Scan for the cell matching the given text and deliver its (x, y) coordinate at center. 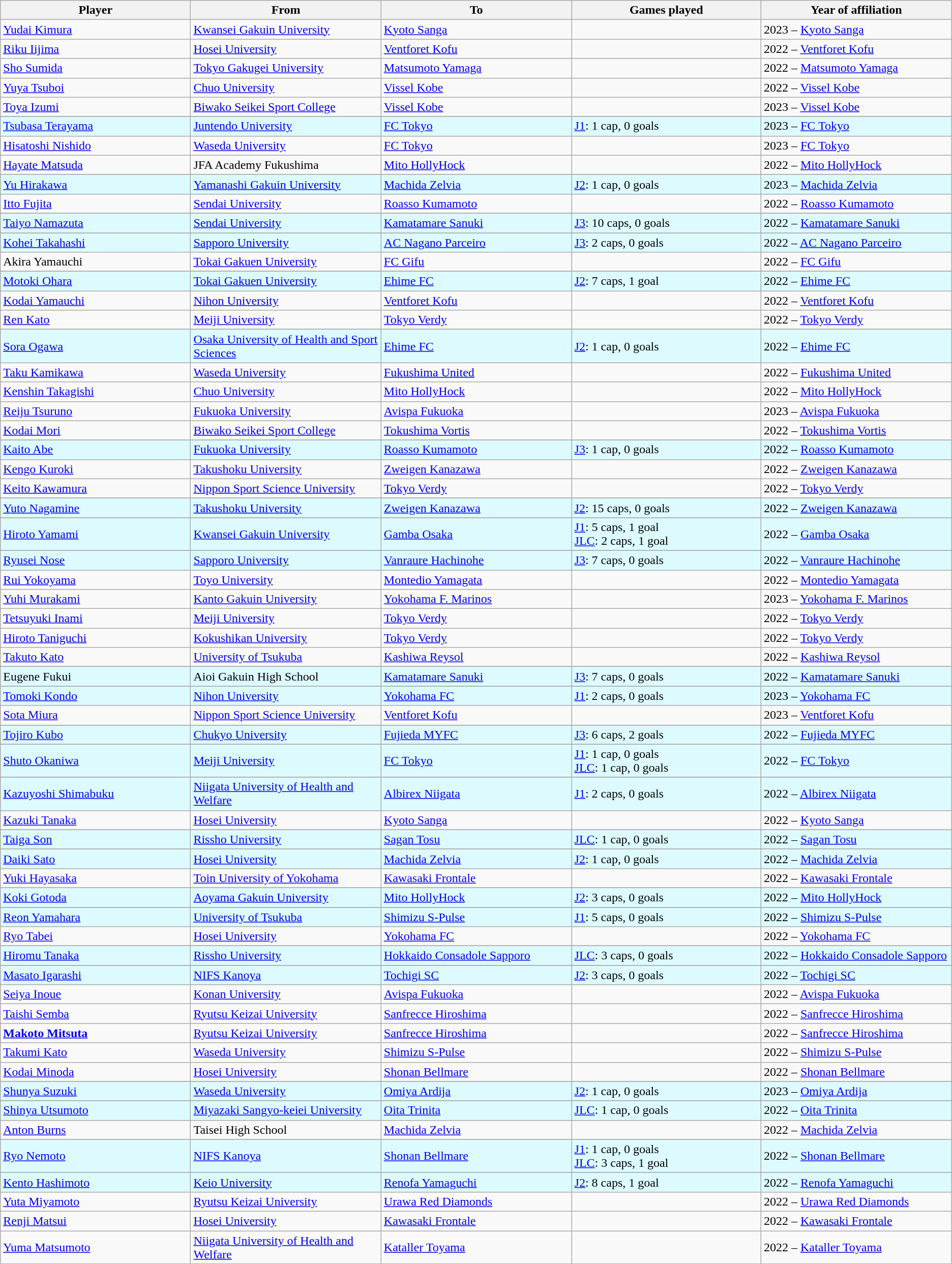
Taku Kamikawa (96, 372)
Tomoki Kondo (96, 696)
Yamanashi Gakuin University (286, 184)
2022 – Tokushima Vortis (856, 430)
Toyo University (286, 579)
Hokkaido Consadole Sapporo (476, 956)
Taiyo Namazuta (96, 223)
J1: 1 cap, 0 goals (666, 126)
Motoki Ohara (96, 281)
Kaito Abe (96, 450)
Hiroto Taniguchi (96, 638)
2022 – Renofa Yamaguchi (856, 1182)
Kento Hashimoto (96, 1182)
2022 – Tochigi SC (856, 975)
Vanraure Hachinohe (476, 560)
Tetsuyuki Inami (96, 619)
J3: 6 caps, 2 goals (666, 734)
Kokushikan University (286, 638)
Tojiro Kubo (96, 734)
Renji Matsui (96, 1221)
2023 – Vissel Kobe (856, 107)
Sota Miura (96, 715)
2022 – FC Gifu (856, 262)
Ryo Nemoto (96, 1156)
Sho Sumida (96, 68)
JFA Academy Fukushima (286, 165)
FC Gifu (476, 262)
2022 – Matsumoto Yamaga (856, 68)
Fukushima United (476, 372)
2022 – Montedio Yamagata (856, 579)
Taishi Semba (96, 1014)
JLC: 3 caps, 0 goals (666, 956)
2023 – Yokohama FC (856, 696)
Kohei Takahashi (96, 243)
2022 – AC Nagano Parceiro (856, 243)
J2: 8 caps, 1 goal (666, 1182)
Gamba Osaka (476, 534)
Ryo Tabei (96, 936)
Kengo Kuroki (96, 469)
2022 – Kyoto Sanga (856, 820)
Hayate Matsuda (96, 165)
Kenshin Takagishi (96, 392)
Koki Gotoda (96, 897)
Takumi Kato (96, 1052)
Year of affiliation (856, 10)
Makoto Mitsuta (96, 1033)
Shunya Suzuki (96, 1091)
2022 – Kashiwa Reysol (856, 657)
Yuma Matsumoto (96, 1247)
Aoyama Gakuin University (286, 897)
Albirex Niigata (476, 793)
Hiroto Yamami (96, 534)
Riku Iijima (96, 49)
AC Nagano Parceiro (476, 243)
Fujieda MYFC (476, 734)
Kanto Gakuin University (286, 599)
J1: 5 caps, 1 goalJLC: 2 caps, 1 goal (666, 534)
Yu Hirakawa (96, 184)
2022 – Kataller Toyama (856, 1247)
Daiki Sato (96, 859)
Kashiwa Reysol (476, 657)
Urawa Red Diamonds (476, 1201)
Yokohama F. Marinos (476, 599)
Oita Trinita (476, 1110)
J1: 1 cap, 0 goalsJLC: 3 caps, 1 goal (666, 1156)
Yuto Nagamine (96, 508)
Keio University (286, 1182)
Akira Yamauchi (96, 262)
Yuya Tsuboi (96, 87)
J1: 1 cap, 0 goalsJLC: 1 cap, 0 goals (666, 761)
Aioi Gakuin High School (286, 677)
2022 – Fujieda MYFC (856, 734)
2023 – Ventforet Kofu (856, 715)
2022 – Fukushima United (856, 372)
2023 – Kyoto Sanga (856, 30)
Keito Kawamura (96, 488)
Sagan Tosu (476, 839)
Tokyo Gakugei University (286, 68)
Shuto Okaniwa (96, 761)
Kazuyoshi Shimabuku (96, 793)
J3: 10 caps, 0 goals (666, 223)
Hiromu Tanaka (96, 956)
Toya Izumi (96, 107)
J2: 15 caps, 0 goals (666, 508)
Kazuki Tanaka (96, 820)
Miyazaki Sangyo-keiei University (286, 1110)
Kodai Yamauchi (96, 301)
Shinya Utsumoto (96, 1110)
Taiga Son (96, 839)
2022 – Yokohama FC (856, 936)
Eugene Fukui (96, 677)
2022 – Sagan Tosu (856, 839)
Player (96, 10)
Seiya Inoue (96, 994)
J3: 1 cap, 0 goals (666, 450)
2022 – Albirex Niigata (856, 793)
Kodai Minoda (96, 1072)
From (286, 10)
Yudai Kimura (96, 30)
Matsumoto Yamaga (476, 68)
Itto Fujita (96, 203)
Tochigi SC (476, 975)
J1: 5 caps, 0 goals (666, 917)
Konan University (286, 994)
Anton Burns (96, 1130)
Omiya Ardija (476, 1091)
Juntendo University (286, 126)
Kataller Toyama (476, 1247)
Osaka University of Health and Sport Sciences (286, 346)
Reiju Tsuruno (96, 411)
2023 – Omiya Ardija (856, 1091)
2022 – Vissel Kobe (856, 87)
Montedio Yamagata (476, 579)
2022 – FC Tokyo (856, 761)
Tsubasa Terayama (96, 126)
2023 – Avispa Fukuoka (856, 411)
Renofa Yamaguchi (476, 1182)
2022 – Hokkaido Consadole Sapporo (856, 956)
To (476, 10)
2022 – Urawa Red Diamonds (856, 1201)
2022 – Avispa Fukuoka (856, 994)
Takuto Kato (96, 657)
Taisei High School (286, 1130)
Ryusei Nose (96, 560)
Yuki Hayasaka (96, 878)
Kodai Mori (96, 430)
Reon Yamahara (96, 917)
2022 – Gamba Osaka (856, 534)
2023 – Yokohama F. Marinos (856, 599)
J3: 2 caps, 0 goals (666, 243)
2022 – Oita Trinita (856, 1110)
2022 – Vanraure Hachinohe (856, 560)
Games played (666, 10)
Hisatoshi Nishido (96, 145)
2023 – Machida Zelvia (856, 184)
Masato Igarashi (96, 975)
Chukyo University (286, 734)
Yuta Miyamoto (96, 1201)
J2: 7 caps, 1 goal (666, 281)
Rui Yokoyama (96, 579)
Yuhi Murakami (96, 599)
Ren Kato (96, 320)
Tokushima Vortis (476, 430)
Sora Ogawa (96, 346)
Toin University of Yokohama (286, 878)
